Pinpoint the cell where the given text exists, returning its [x, y] midpoint coordinate. 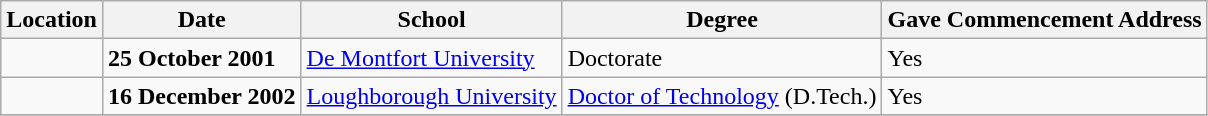
Degree [722, 20]
Date [202, 20]
Loughborough University [432, 96]
School [432, 20]
16 December 2002 [202, 96]
Location [52, 20]
Doctor of Technology (D.Tech.) [722, 96]
De Montfort University [432, 58]
Gave Commencement Address [1044, 20]
Doctorate [722, 58]
25 October 2001 [202, 58]
